For the text-containing cell, return its midpoint in (x, y) coordinate format. 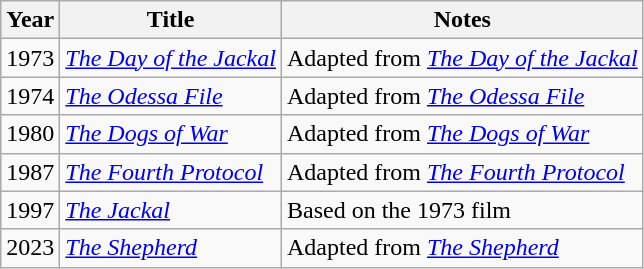
1974 (30, 96)
2023 (30, 248)
The Jackal (171, 210)
The Day of the Jackal (171, 58)
Year (30, 20)
Adapted from The Dogs of War (462, 134)
The Fourth Protocol (171, 172)
1997 (30, 210)
The Odessa File (171, 96)
The Dogs of War (171, 134)
Adapted from The Odessa File (462, 96)
Adapted from The Day of the Jackal (462, 58)
Adapted from The Fourth Protocol (462, 172)
1987 (30, 172)
The Shepherd (171, 248)
Adapted from The Shepherd (462, 248)
1973 (30, 58)
1980 (30, 134)
Title (171, 20)
Based on the 1973 film (462, 210)
Notes (462, 20)
